Determine the (x, y) coordinate at the center of the cell enclosing the given text.  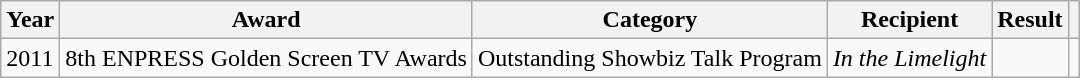
Outstanding Showbiz Talk Program (650, 58)
Award (266, 20)
In the Limelight (909, 58)
Result (1030, 20)
Recipient (909, 20)
Category (650, 20)
8th ENPRESS Golden Screen TV Awards (266, 58)
Year (30, 20)
2011 (30, 58)
